For the text-containing cell, return its midpoint in (x, y) coordinate format. 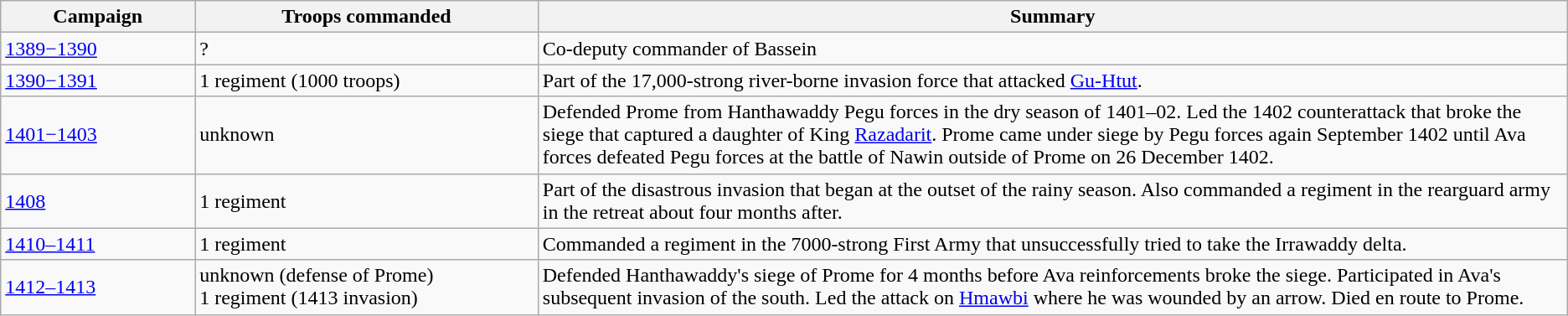
1401−1403 (98, 135)
1408 (98, 201)
unknown (defense of Prome) 1 regiment (1413 invasion) (367, 287)
1412–1413 (98, 287)
Summary (1052, 17)
Troops commanded (367, 17)
1390−1391 (98, 80)
? (367, 49)
1410–1411 (98, 244)
Part of the 17,000-strong river-borne invasion force that attacked Gu-Htut. (1052, 80)
1389−1390 (98, 49)
unknown (367, 135)
1 regiment (1000 troops) (367, 80)
Campaign (98, 17)
Commanded a regiment in the 7000-strong First Army that unsuccessfully tried to take the Irrawaddy delta. (1052, 244)
Co-deputy commander of Bassein (1052, 49)
